For the text-containing cell, return its midpoint in [X, Y] coordinate format. 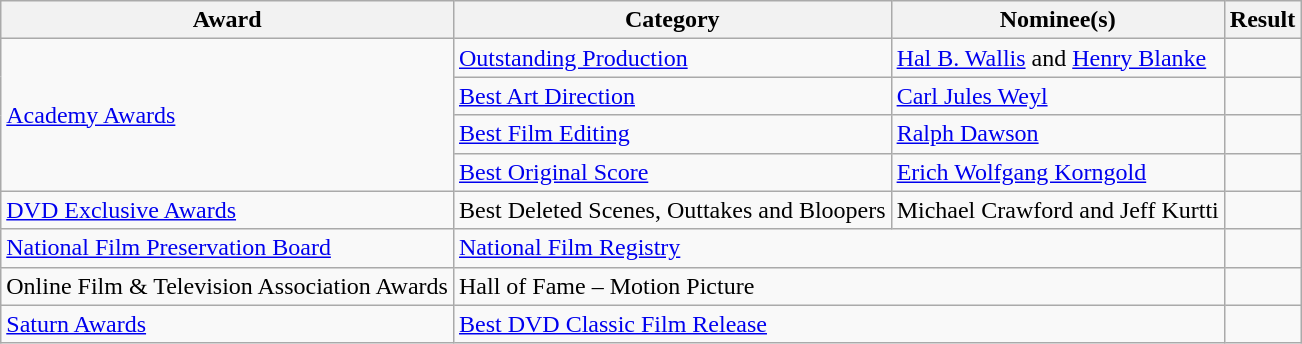
Hall of Fame – Motion Picture [838, 286]
Outstanding Production [672, 58]
Carl Jules Weyl [1058, 96]
Award [228, 20]
Category [672, 20]
Saturn Awards [228, 324]
Best Film Editing [672, 134]
National Film Preservation Board [228, 248]
DVD Exclusive Awards [228, 210]
Erich Wolfgang Korngold [1058, 172]
Academy Awards [228, 115]
National Film Registry [838, 248]
Best Deleted Scenes, Outtakes and Bloopers [672, 210]
Best Art Direction [672, 96]
Result [1262, 20]
Best DVD Classic Film Release [838, 324]
Best Original Score [672, 172]
Ralph Dawson [1058, 134]
Nominee(s) [1058, 20]
Michael Crawford and Jeff Kurtti [1058, 210]
Hal B. Wallis and Henry Blanke [1058, 58]
Online Film & Television Association Awards [228, 286]
